Determine the [x, y] coordinate at the center of the cell enclosing the given text.  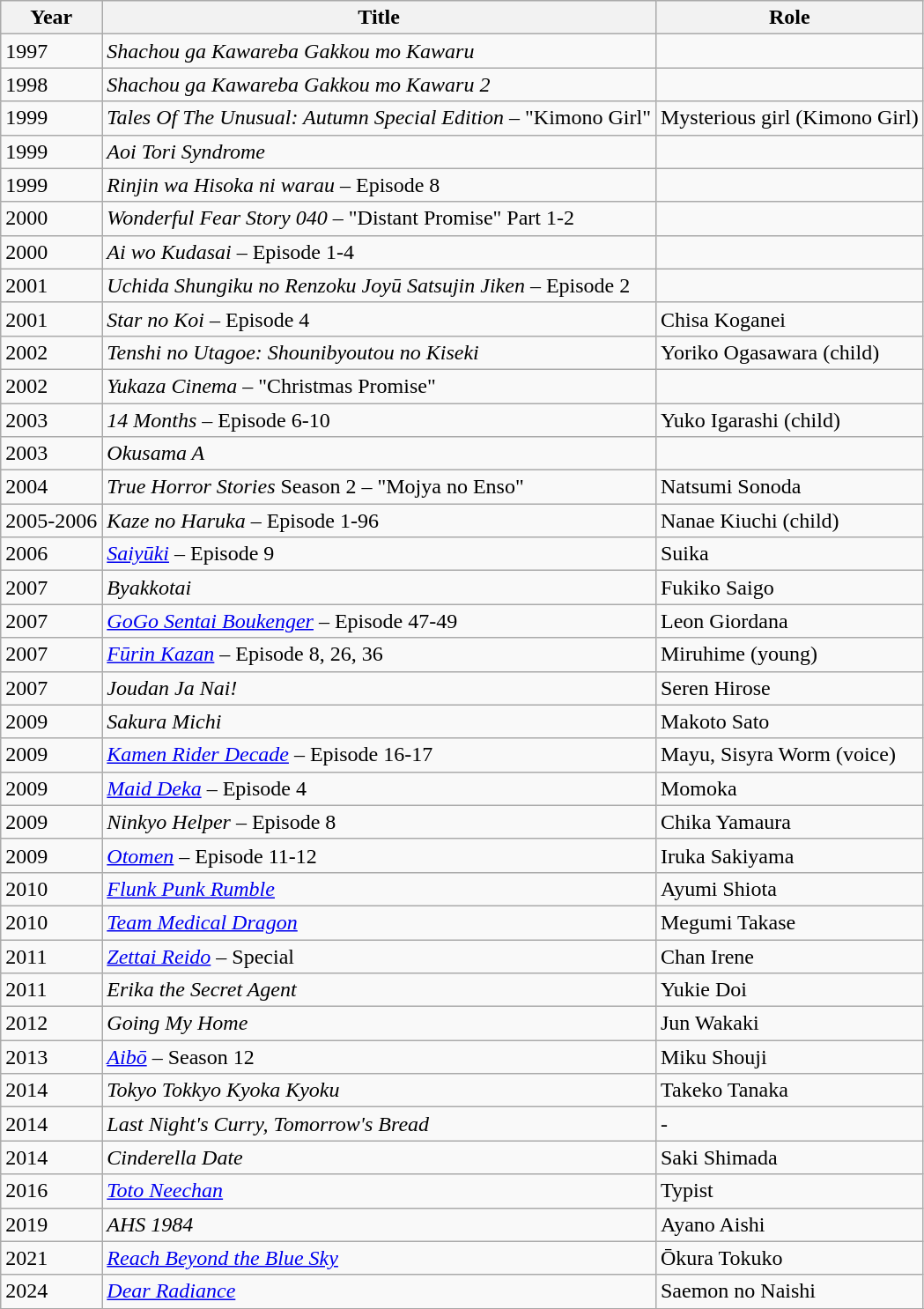
Miruhime (young) [789, 654]
Rinjin wa Hisoka ni warau – Episode 8 [379, 185]
Reach Beyond the Blue Sky [379, 1258]
Kaze no Haruka – Episode 1-96 [379, 521]
Team Medical Dragon [379, 922]
Natsumi Sonoda [789, 487]
Yoriko Ogasawara (child) [789, 352]
Joudan Ja Nai! [379, 688]
Star no Koi – Episode 4 [379, 319]
Yukaza Cinema – "Christmas Promise" [379, 386]
2019 [51, 1224]
Ninkyo Helper – Episode 8 [379, 822]
Tokyo Tokkyo Kyoka Kyoku [379, 1091]
GoGo Sentai Boukenger – Episode 47-49 [379, 621]
Toto Neechan [379, 1191]
True Horror Stories Season 2 – "Mojya no Enso" [379, 487]
Otomen – Episode 11-12 [379, 855]
Chika Yamaura [789, 822]
Byakkotai [379, 588]
Year [51, 18]
1998 [51, 85]
Cinderella Date [379, 1157]
Uchida Shungiku no Renzoku Joyū Satsujin Jiken – Episode 2 [379, 285]
Going My Home [379, 1024]
Leon Giordana [789, 621]
Role [789, 18]
Fukiko Saigo [789, 588]
2021 [51, 1258]
Suika [789, 554]
Typist [789, 1191]
Chisa Koganei [789, 319]
Kamen Rider Decade – Episode 16-17 [379, 755]
Zettai Reido – Special [379, 956]
Mysterious girl (Kimono Girl) [789, 118]
Mayu, Sisyra Worm (voice) [789, 755]
Saiyūki – Episode 9 [379, 554]
Ōkura Tokuko [789, 1258]
Okusama A [379, 454]
Yuko Igarashi (child) [789, 420]
1997 [51, 51]
2013 [51, 1057]
Wonderful Fear Story 040 – "Distant Promise" Part 1-2 [379, 218]
Makoto Sato [789, 721]
2024 [51, 1291]
Erika the Secret Agent [379, 990]
Jun Wakaki [789, 1024]
2016 [51, 1191]
Takeko Tanaka [789, 1091]
Flunk Punk Rumble [379, 889]
Megumi Takase [789, 922]
Aibō – Season 12 [379, 1057]
Last Night's Curry, Tomorrow's Bread [379, 1124]
Iruka Sakiyama [789, 855]
Tales Of The Unusual: Autumn Special Edition – "Kimono Girl" [379, 118]
Title [379, 18]
Fūrin Kazan – Episode 8, 26, 36 [379, 654]
2005-2006 [51, 521]
Shachou ga Kawareba Gakkou mo Kawaru [379, 51]
Ayumi Shiota [789, 889]
14 Months – Episode 6-10 [379, 420]
Dear Radiance [379, 1291]
Miku Shouji [789, 1057]
Nanae Kiuchi (child) [789, 521]
Saemon no Naishi [789, 1291]
AHS 1984 [379, 1224]
Sakura Michi [379, 721]
- [789, 1124]
Momoka [789, 788]
Ayano Aishi [789, 1224]
Chan Irene [789, 956]
Saki Shimada [789, 1157]
Maid Deka – Episode 4 [379, 788]
Aoi Tori Syndrome [379, 152]
2004 [51, 487]
Shachou ga Kawareba Gakkou mo Kawaru 2 [379, 85]
Yukie Doi [789, 990]
Seren Hirose [789, 688]
2006 [51, 554]
Ai wo Kudasai – Episode 1-4 [379, 252]
Tenshi no Utagoe: Shounibyoutou no Kiseki [379, 352]
2012 [51, 1024]
